Determine the (X, Y) coordinate at the center of the cell enclosing the given text.  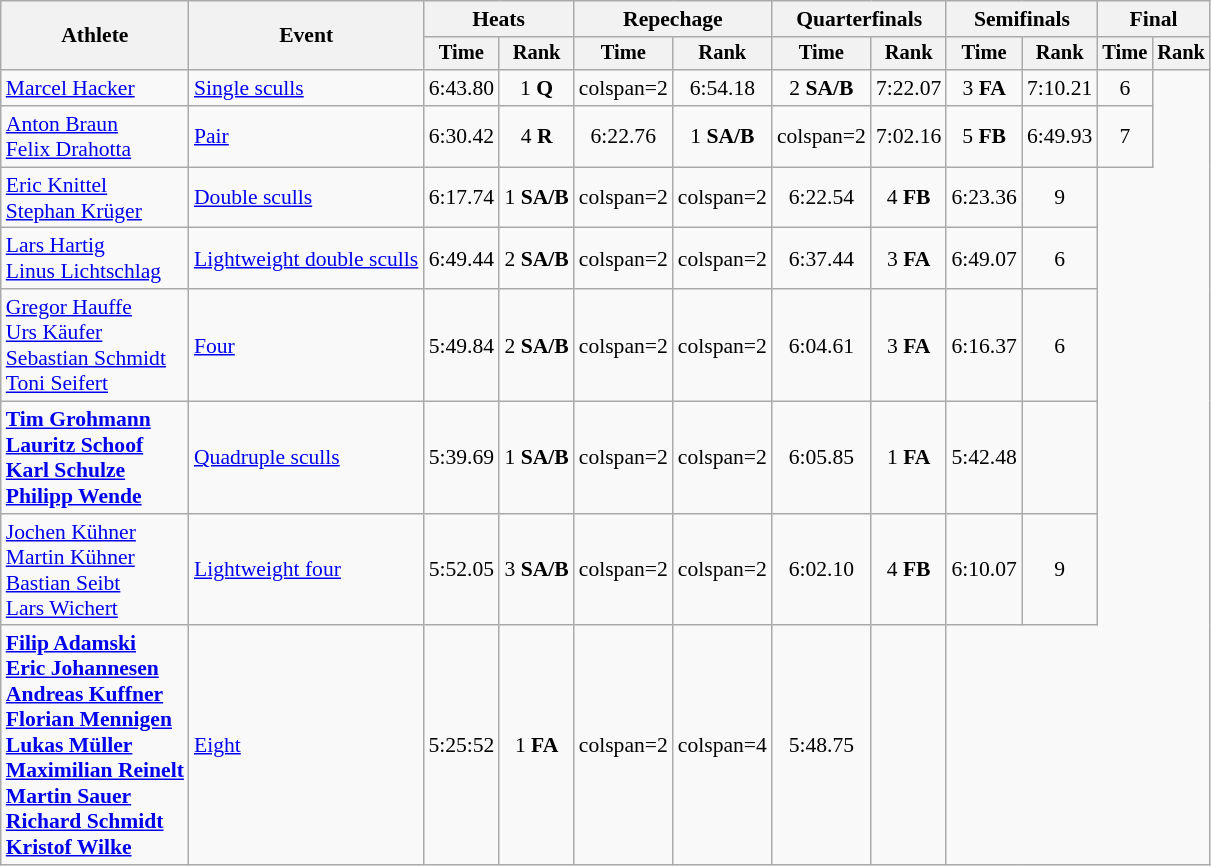
Tim GrohmannLauritz SchoofKarl SchulzePhilipp Wende (95, 458)
7:10.21 (1060, 88)
6:16.37 (984, 345)
6:22.54 (822, 198)
Four (306, 345)
5:25:52 (461, 746)
6:54.18 (722, 88)
Lightweight four (306, 570)
6:49.44 (461, 258)
Double sculls (306, 198)
6:05.85 (822, 458)
6:43.80 (461, 88)
Single sculls (306, 88)
4 R (536, 136)
Jochen KühnerMartin KühnerBastian SeibtLars Wichert (95, 570)
Repechage (673, 19)
Athlete (95, 36)
5:49.84 (461, 345)
7:22.07 (908, 88)
Eric KnittelStephan Krüger (95, 198)
Lars HartigLinus Lichtschlag (95, 258)
Eight (306, 746)
6:30.42 (461, 136)
Event (306, 36)
Quadruple sculls (306, 458)
3 SA/B (536, 570)
colspan=4 (722, 746)
7:02.16 (908, 136)
Semifinals (1022, 19)
6:02.10 (822, 570)
Marcel Hacker (95, 88)
6:17.74 (461, 198)
Pair (306, 136)
Lightweight double sculls (306, 258)
6:04.61 (822, 345)
1 Q (536, 88)
5 FB (984, 136)
6:22.76 (624, 136)
6:37.44 (822, 258)
Final (1153, 19)
5:48.75 (822, 746)
6:10.07 (984, 570)
6:49.07 (984, 258)
Filip AdamskiEric JohannesenAndreas KuffnerFlorian MennigenLukas MüllerMaximilian ReineltMartin SauerRichard SchmidtKristof Wilke (95, 746)
5:52.05 (461, 570)
5:42.48 (984, 458)
Heats (498, 19)
7 (1124, 136)
6:23.36 (984, 198)
Gregor HauffeUrs KäuferSebastian SchmidtToni Seifert (95, 345)
5:39.69 (461, 458)
Anton BraunFelix Drahotta (95, 136)
Quarterfinals (860, 19)
6:49.93 (1060, 136)
